Output the (x, y) coordinate of the center of the cell containing the given text.  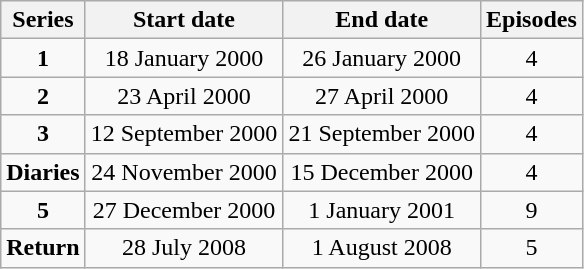
9 (532, 210)
1 August 2008 (382, 248)
27 April 2000 (382, 96)
18 January 2000 (184, 58)
2 (43, 96)
23 April 2000 (184, 96)
28 July 2008 (184, 248)
27 December 2000 (184, 210)
Series (43, 20)
Start date (184, 20)
24 November 2000 (184, 172)
Return (43, 248)
12 September 2000 (184, 134)
Episodes (532, 20)
3 (43, 134)
21 September 2000 (382, 134)
26 January 2000 (382, 58)
1 January 2001 (382, 210)
Diaries (43, 172)
15 December 2000 (382, 172)
1 (43, 58)
End date (382, 20)
